Detect which cell encompasses the target text, then output its [X, Y] center coordinate. 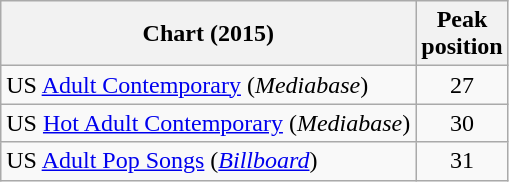
27 [462, 85]
Peakposition [462, 34]
US Adult Contemporary (Mediabase) [208, 85]
31 [462, 161]
US Adult Pop Songs (Billboard) [208, 161]
US Hot Adult Contemporary (Mediabase) [208, 123]
30 [462, 123]
Chart (2015) [208, 34]
